Find where the given text appears and provide that cell's center as [x, y] coordinate. 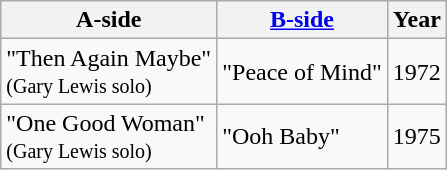
"One Good Woman"(Gary Lewis solo) [109, 136]
Year [416, 20]
1972 [416, 72]
B-side [302, 20]
A-side [109, 20]
"Then Again Maybe"(Gary Lewis solo) [109, 72]
"Peace of Mind" [302, 72]
"Ooh Baby" [302, 136]
1975 [416, 136]
